Scan for the cell matching the given text and deliver its [X, Y] coordinate at center. 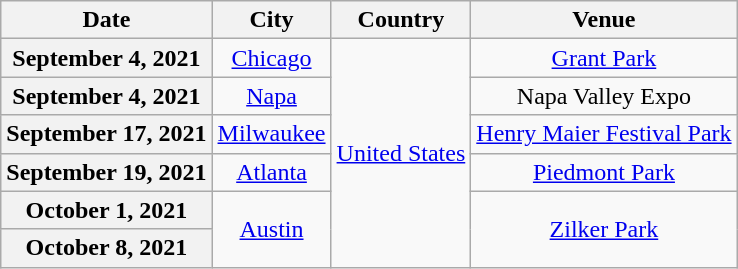
Chicago [272, 58]
September 19, 2021 [106, 172]
Grant Park [604, 58]
Atlanta [272, 172]
Date [106, 20]
Austin [272, 229]
Piedmont Park [604, 172]
Henry Maier Festival Park [604, 134]
Milwaukee [272, 134]
October 1, 2021 [106, 210]
Country [401, 20]
City [272, 20]
Venue [604, 20]
Napa [272, 96]
United States [401, 153]
Zilker Park [604, 229]
Napa Valley Expo [604, 96]
September 17, 2021 [106, 134]
October 8, 2021 [106, 248]
